Scan for the cell matching the given text and deliver its (X, Y) coordinate at center. 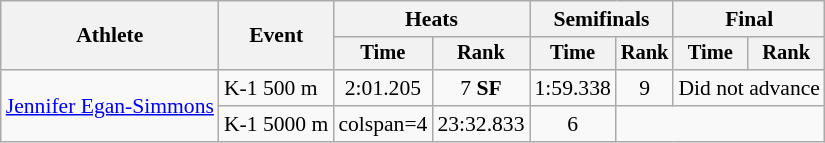
7 SF (480, 88)
colspan=4 (382, 124)
Heats (431, 19)
Athlete (110, 36)
K-1 500 m (276, 88)
K-1 5000 m (276, 124)
23:32.833 (480, 124)
Semifinals (602, 19)
2:01.205 (382, 88)
1:59.338 (573, 88)
6 (573, 124)
Event (276, 36)
Final (749, 19)
9 (645, 88)
Jennifer Egan-Simmons (110, 106)
Did not advance (749, 88)
